From the cell containing the given text, extract its center point as [x, y] coordinate. 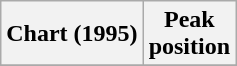
Chart (1995) [72, 34]
Peakposition [189, 34]
